For the text-containing cell, return its midpoint in [X, Y] coordinate format. 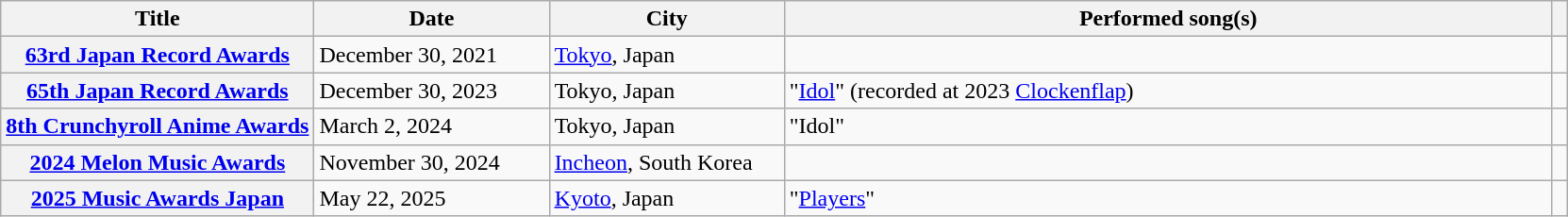
Incheon, South Korea [666, 162]
65th Japan Record Awards [158, 91]
December 30, 2021 [432, 55]
"Players" [1168, 198]
"Idol" [1168, 126]
May 22, 2025 [432, 198]
Title [158, 19]
City [666, 19]
December 30, 2023 [432, 91]
November 30, 2024 [432, 162]
Performed song(s) [1168, 19]
2024 Melon Music Awards [158, 162]
2025 Music Awards Japan [158, 198]
March 2, 2024 [432, 126]
63rd Japan Record Awards [158, 55]
Date [432, 19]
8th Crunchyroll Anime Awards [158, 126]
"Idol" (recorded at 2023 Clockenflap) [1168, 91]
Kyoto, Japan [666, 198]
